Detect which cell encompasses the target text, then output its (X, Y) center coordinate. 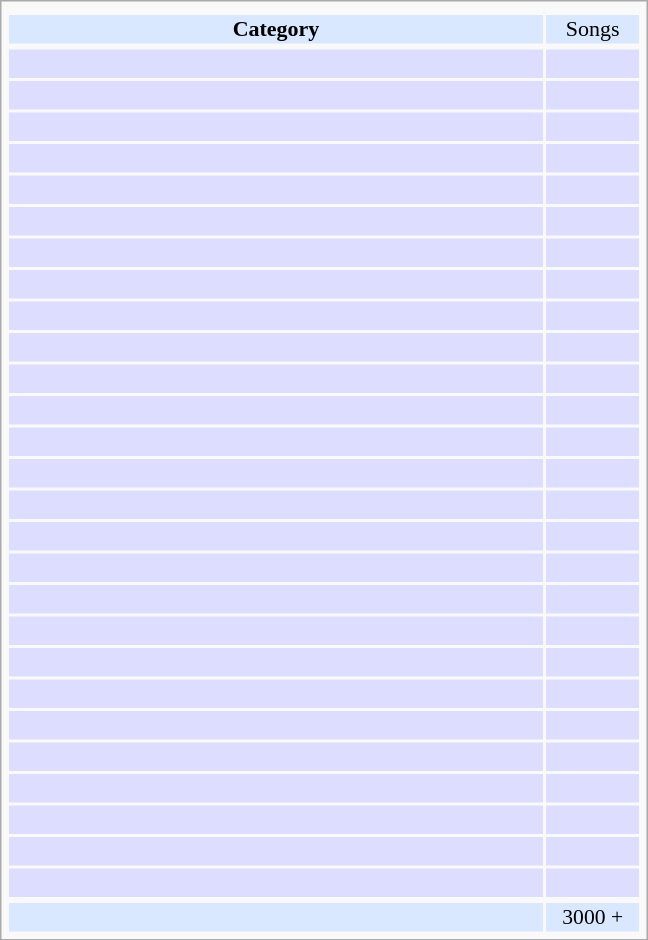
Category (276, 29)
Songs (592, 29)
3000 + (592, 917)
